Return the [X, Y] coordinate for the center point of the cell that contains the specified text.  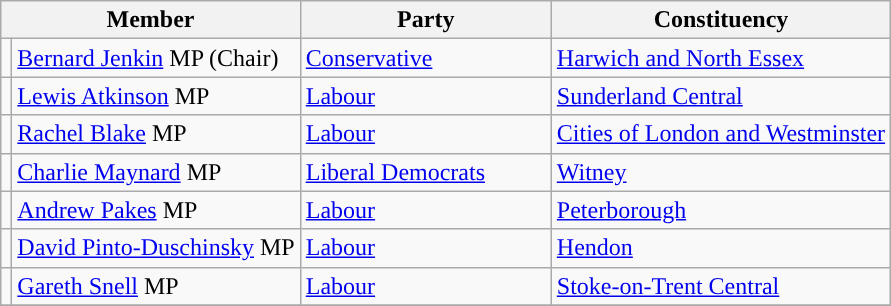
Peterborough [720, 210]
Gareth Snell MP [156, 286]
Stoke-on-Trent Central [720, 286]
Liberal Democrats [426, 172]
Charlie Maynard MP [156, 172]
Party [426, 20]
Witney [720, 172]
Hendon [720, 248]
Bernard Jenkin MP (Chair) [156, 58]
Constituency [720, 20]
Member [150, 20]
Sunderland Central [720, 96]
Rachel Blake MP [156, 134]
Conservative [426, 58]
Lewis Atkinson MP [156, 96]
David Pinto-Duschinsky MP [156, 248]
Harwich and North Essex [720, 58]
Cities of London and Westminster [720, 134]
Andrew Pakes MP [156, 210]
